For the text-containing cell, return its midpoint in [X, Y] coordinate format. 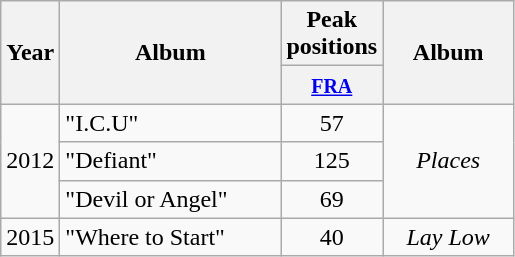
2015 [30, 237]
Places [448, 161]
FRA [332, 85]
40 [332, 237]
"Defiant" [170, 161]
"I.C.U" [170, 123]
"Where to Start" [170, 237]
Peak positions [332, 34]
"Devil or Angel" [170, 199]
69 [332, 199]
Year [30, 52]
125 [332, 161]
Lay Low [448, 237]
2012 [30, 161]
57 [332, 123]
